Provide the [X, Y] coordinate of the cell's center where the given text is located.  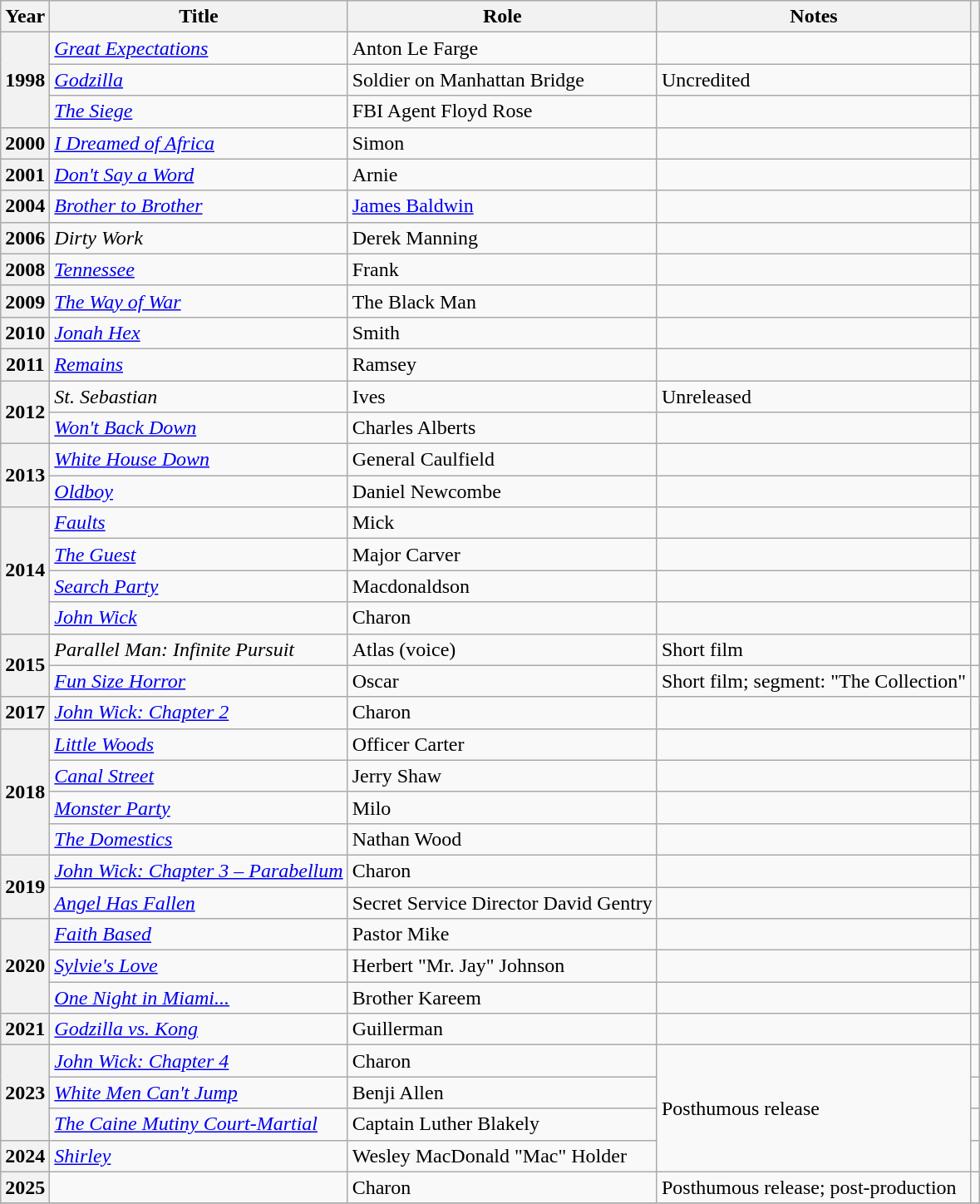
2006 [25, 238]
Soldier on Manhattan Bridge [502, 80]
Title [199, 17]
Notes [813, 17]
2011 [25, 364]
Anton Le Farge [502, 48]
Frank [502, 269]
Derek Manning [502, 238]
Oldboy [199, 491]
John Wick: Chapter 2 [199, 713]
Macdonaldson [502, 586]
White House Down [199, 460]
2018 [25, 792]
FBI Agent Floyd Rose [502, 111]
Fun Size Horror [199, 681]
Guillerman [502, 1029]
Angel Has Fallen [199, 902]
Monster Party [199, 807]
Faults [199, 523]
Faith Based [199, 935]
2024 [25, 1156]
John Wick: Chapter 3 – Parabellum [199, 871]
Brother to Brother [199, 206]
2020 [25, 966]
Major Carver [502, 555]
Shirley [199, 1156]
The Guest [199, 555]
Tennessee [199, 269]
2019 [25, 886]
The Way of War [199, 301]
Arnie [502, 175]
2014 [25, 570]
Search Party [199, 586]
James Baldwin [502, 206]
Little Woods [199, 744]
Oscar [502, 681]
The Black Man [502, 301]
Godzilla [199, 80]
2012 [25, 412]
Canal Street [199, 776]
Year [25, 17]
Jerry Shaw [502, 776]
2001 [25, 175]
Nathan Wood [502, 839]
Herbert "Mr. Jay" Johnson [502, 966]
2023 [25, 1093]
2013 [25, 476]
Simon [502, 143]
Wesley MacDonald "Mac" Holder [502, 1156]
Short film [813, 649]
Godzilla vs. Kong [199, 1029]
Daniel Newcombe [502, 491]
2000 [25, 143]
Ives [502, 397]
2010 [25, 333]
Short film; segment: "The Collection" [813, 681]
Smith [502, 333]
White Men Can't Jump [199, 1093]
Posthumous release [813, 1108]
Officer Carter [502, 744]
1998 [25, 80]
Dirty Work [199, 238]
John Wick [199, 618]
The Siege [199, 111]
The Caine Mutiny Court-Martial [199, 1124]
2008 [25, 269]
Parallel Man: Infinite Pursuit [199, 649]
Posthumous release; post-production [813, 1187]
Remains [199, 364]
Captain Luther Blakely [502, 1124]
St. Sebastian [199, 397]
I Dreamed of Africa [199, 143]
2017 [25, 713]
Uncredited [813, 80]
2025 [25, 1187]
Sylvie's Love [199, 966]
The Domestics [199, 839]
Pastor Mike [502, 935]
One Night in Miami... [199, 998]
Atlas (voice) [502, 649]
Don't Say a Word [199, 175]
Charles Alberts [502, 428]
Mick [502, 523]
Won't Back Down [199, 428]
Unreleased [813, 397]
Ramsey [502, 364]
General Caulfield [502, 460]
Great Expectations [199, 48]
2009 [25, 301]
Milo [502, 807]
2004 [25, 206]
John Wick: Chapter 4 [199, 1061]
Brother Kareem [502, 998]
Jonah Hex [199, 333]
Benji Allen [502, 1093]
Role [502, 17]
2021 [25, 1029]
Secret Service Director David Gentry [502, 902]
2015 [25, 665]
